Pinpoint the cell where the given text exists, returning its [x, y] midpoint coordinate. 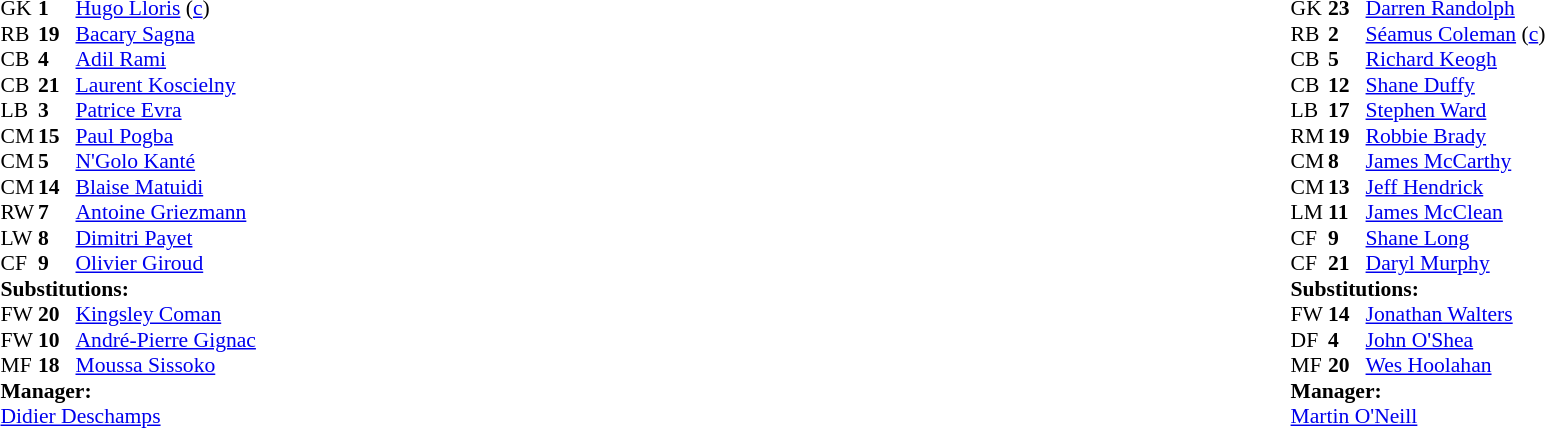
Paul Pogba [166, 136]
13 [1347, 187]
Manager: [128, 391]
Kingsley Coman [166, 315]
10 [57, 340]
2 [1347, 34]
DF [1310, 340]
LM [1310, 213]
Bacary Sagna [166, 34]
Laurent Koscielny [166, 85]
3 [57, 111]
Substitutions: [128, 289]
Olivier Giroud [166, 263]
11 [1347, 213]
LW [19, 238]
RM [1310, 136]
17 [1347, 111]
Moussa Sissoko [166, 365]
18 [57, 365]
Blaise Matuidi [166, 187]
N'Golo Kanté [166, 161]
7 [57, 213]
Adil Rami [166, 59]
André-Pierre Gignac [166, 340]
Antoine Griezmann [166, 213]
Dimitri Payet [166, 238]
15 [57, 136]
12 [1347, 85]
RW [19, 213]
Patrice Evra [166, 111]
